From the cell containing the given text, extract its center point as [X, Y] coordinate. 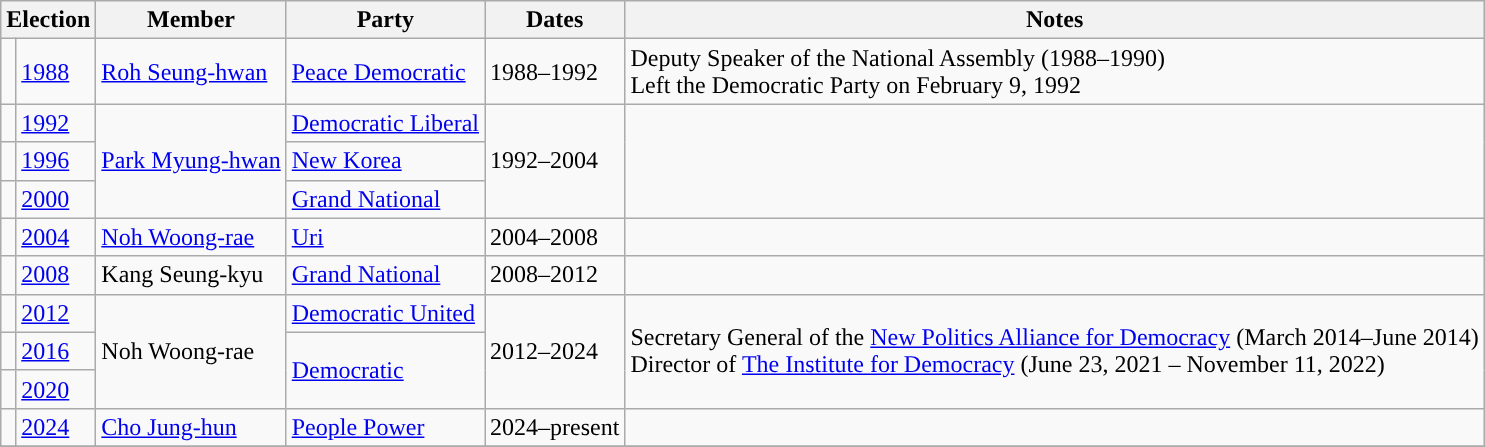
Member [191, 20]
Park Myung-hwan [191, 161]
Dates [554, 20]
1988–1992 [554, 72]
2008 [56, 275]
2024–present [554, 427]
2004 [56, 237]
New Korea [385, 161]
1992 [56, 123]
2024 [56, 427]
Kang Seung-kyu [191, 275]
1992–2004 [554, 161]
Cho Jung-hun [191, 427]
Peace Democratic [385, 72]
Democratic [385, 370]
Deputy Speaker of the National Assembly (1988–1990)Left the Democratic Party on February 9, 1992 [1054, 72]
2012 [56, 313]
Democratic United [385, 313]
2016 [56, 351]
Uri [385, 237]
2004–2008 [554, 237]
1988 [56, 72]
2012–2024 [554, 351]
Democratic Liberal [385, 123]
2000 [56, 199]
Notes [1054, 20]
People Power [385, 427]
Party [385, 20]
2020 [56, 389]
1996 [56, 161]
2008–2012 [554, 275]
Election [48, 20]
Roh Seung-hwan [191, 72]
